Detect which cell encompasses the target text, then output its (x, y) center coordinate. 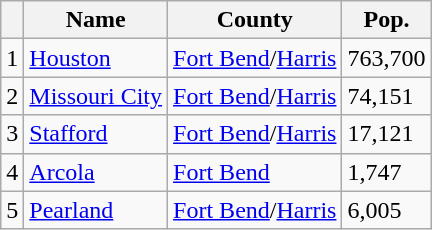
6,005 (386, 210)
17,121 (386, 134)
4 (12, 172)
Missouri City (96, 96)
5 (12, 210)
Arcola (96, 172)
County (255, 20)
1 (12, 58)
3 (12, 134)
Name (96, 20)
763,700 (386, 58)
1,747 (386, 172)
Pop. (386, 20)
Pearland (96, 210)
74,151 (386, 96)
Houston (96, 58)
Fort Bend (255, 172)
2 (12, 96)
Stafford (96, 134)
